Locate the cell with the specified text and output its [x, y] center coordinate. 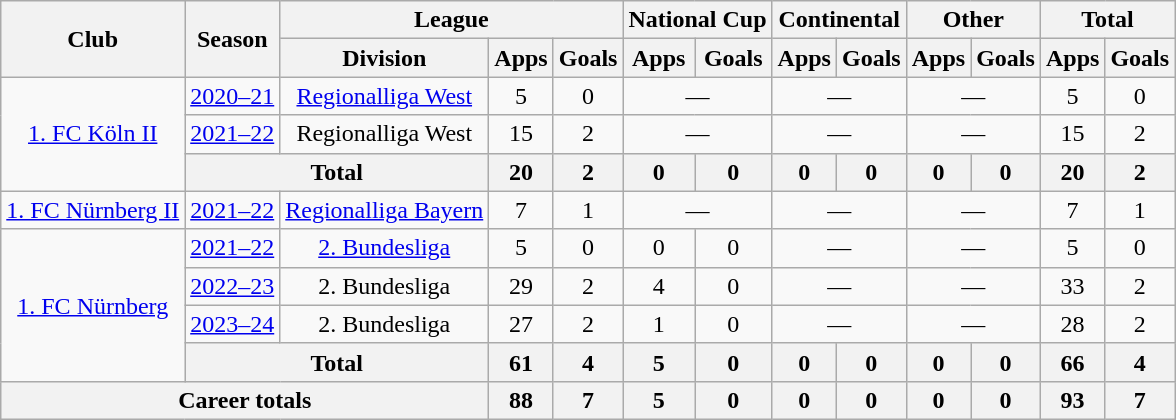
Division [384, 58]
61 [521, 362]
1. FC Nürnberg II [93, 210]
National Cup [698, 20]
2023–24 [232, 324]
2020–21 [232, 96]
29 [521, 286]
1. FC Nürnberg [93, 305]
2022–23 [232, 286]
Regionalliga Bayern [384, 210]
Career totals [245, 400]
Season [232, 39]
Club [93, 39]
66 [1072, 362]
28 [1072, 324]
93 [1072, 400]
27 [521, 324]
1. FC Köln II [93, 134]
88 [521, 400]
Continental [839, 20]
League [452, 20]
Other [973, 20]
33 [1072, 286]
